From the cell containing the given text, extract its center point as (x, y) coordinate. 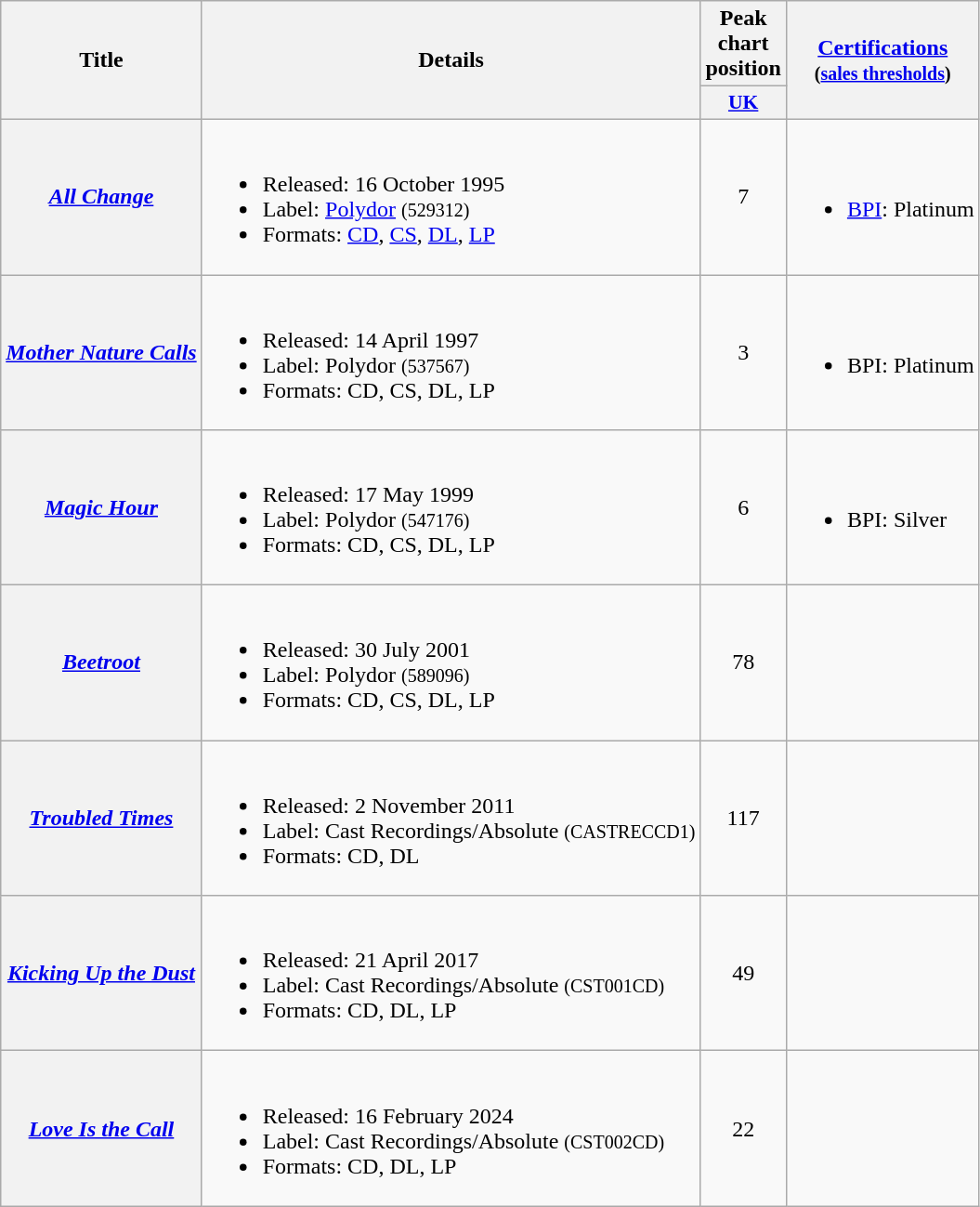
UK (743, 103)
3 (743, 353)
Released: 30 July 2001Label: Polydor (589096)Formats: CD, CS, DL, LP (451, 663)
Released: 16 February 2024Label: Cast Recordings/Absolute (CST002CD)Formats: CD, DL, LP (451, 1128)
Released: 2 November 2011Label: Cast Recordings/Absolute (CASTRECCD1)Formats: CD, DL (451, 818)
Magic Hour (101, 507)
22 (743, 1128)
Released: 17 May 1999Label: Polydor (547176)Formats: CD, CS, DL, LP (451, 507)
Beetroot (101, 663)
7 (743, 197)
Love Is the Call (101, 1128)
Title (101, 60)
78 (743, 663)
BPI: Silver (882, 507)
Certifications(sales thresholds) (882, 60)
Released: 14 April 1997Label: Polydor (537567)Formats: CD, CS, DL, LP (451, 353)
117 (743, 818)
Released: 21 April 2017Label: Cast Recordings/Absolute (CST001CD)Formats: CD, DL, LP (451, 974)
Kicking Up the Dust (101, 974)
Mother Nature Calls (101, 353)
Released: 16 October 1995Label: Polydor (529312)Formats: CD, CS, DL, LP (451, 197)
Troubled Times (101, 818)
49 (743, 974)
All Change (101, 197)
Peak chart position (743, 44)
6 (743, 507)
Details (451, 60)
